Locate the cell with the specified text and output its [x, y] center coordinate. 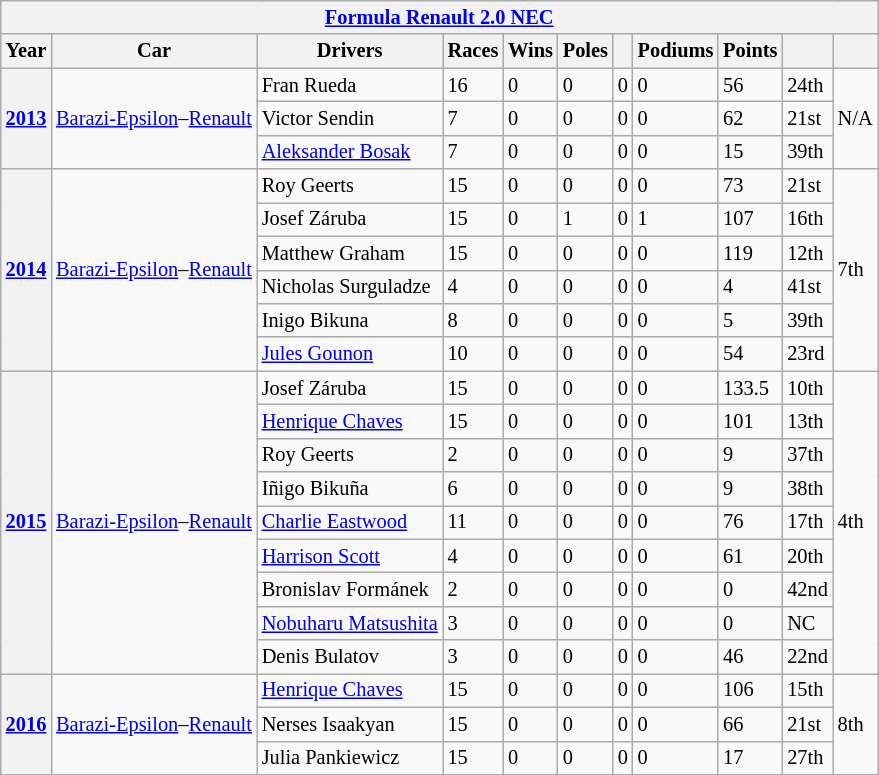
37th [807, 455]
N/A [856, 118]
17th [807, 522]
NC [807, 623]
Wins [530, 51]
Iñigo Bikuña [350, 489]
42nd [807, 589]
7th [856, 270]
6 [474, 489]
8 [474, 320]
Podiums [676, 51]
Victor Sendin [350, 118]
8th [856, 724]
Nerses Isaakyan [350, 724]
Jules Gounon [350, 354]
Julia Pankiewicz [350, 758]
16th [807, 219]
15th [807, 690]
61 [750, 556]
Nobuharu Matsushita [350, 623]
Aleksander Bosak [350, 152]
Matthew Graham [350, 253]
Formula Renault 2.0 NEC [440, 17]
Harrison Scott [350, 556]
66 [750, 724]
Drivers [350, 51]
5 [750, 320]
133.5 [750, 388]
41st [807, 287]
46 [750, 657]
Inigo Bikuna [350, 320]
10 [474, 354]
12th [807, 253]
Races [474, 51]
11 [474, 522]
2014 [26, 270]
62 [750, 118]
106 [750, 690]
17 [750, 758]
Charlie Eastwood [350, 522]
22nd [807, 657]
56 [750, 85]
Nicholas Surguladze [350, 287]
13th [807, 421]
23rd [807, 354]
76 [750, 522]
2013 [26, 118]
Denis Bulatov [350, 657]
4th [856, 522]
38th [807, 489]
2015 [26, 522]
73 [750, 186]
Points [750, 51]
Car [154, 51]
Bronislav Formánek [350, 589]
119 [750, 253]
107 [750, 219]
10th [807, 388]
20th [807, 556]
Fran Rueda [350, 85]
24th [807, 85]
Year [26, 51]
101 [750, 421]
54 [750, 354]
16 [474, 85]
27th [807, 758]
2016 [26, 724]
Poles [586, 51]
